Identify which cell holds the provided text, then report its (X, Y) central coordinate. 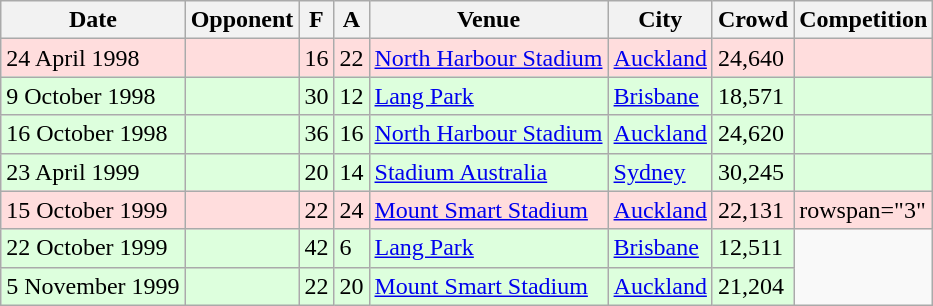
6 (352, 248)
Competition (864, 20)
9 October 1998 (93, 96)
22 October 1999 (93, 248)
12,511 (752, 248)
12 (352, 96)
14 (352, 172)
City (660, 20)
Opponent (242, 20)
24,640 (752, 58)
F (316, 20)
24 April 1998 (93, 58)
Crowd (752, 20)
22,131 (752, 210)
18,571 (752, 96)
A (352, 20)
Stadium Australia (488, 172)
Sydney (660, 172)
15 October 1999 (93, 210)
30,245 (752, 172)
36 (316, 134)
21,204 (752, 286)
24 (352, 210)
Date (93, 20)
23 April 1999 (93, 172)
rowspan="3" (864, 210)
24,620 (752, 134)
30 (316, 96)
42 (316, 248)
Venue (488, 20)
5 November 1999 (93, 286)
16 October 1998 (93, 134)
